Scan for the cell matching the given text and deliver its [x, y] coordinate at center. 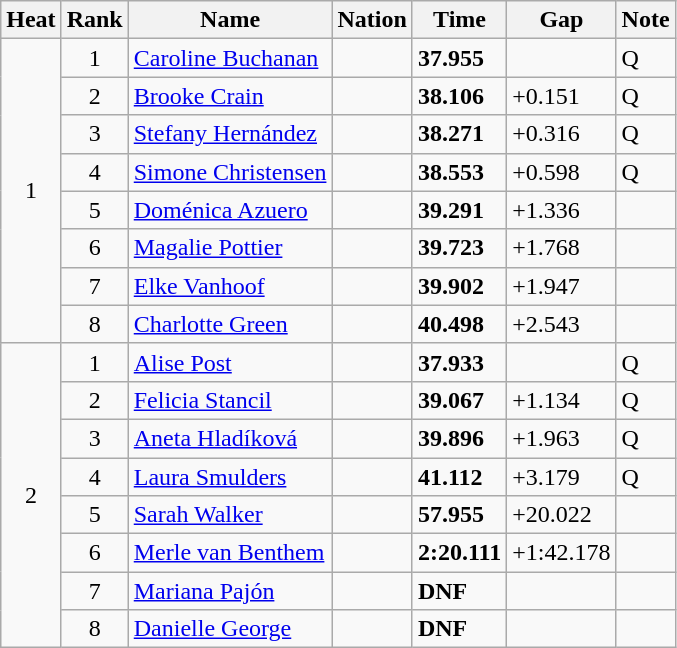
39.723 [459, 248]
Charlotte Green [230, 324]
Note [646, 20]
+2.543 [562, 324]
Caroline Buchanan [230, 58]
Name [230, 20]
+1.134 [562, 400]
41.112 [459, 477]
+1.336 [562, 210]
Doménica Azuero [230, 210]
+20.022 [562, 515]
39.902 [459, 286]
+0.598 [562, 172]
Time [459, 20]
Laura Smulders [230, 477]
57.955 [459, 515]
Mariana Pajón [230, 591]
Nation [372, 20]
Merle van Benthem [230, 553]
40.498 [459, 324]
+0.151 [562, 96]
Sarah Walker [230, 515]
Felicia Stancil [230, 400]
Brooke Crain [230, 96]
39.896 [459, 438]
Magalie Pottier [230, 248]
+1.947 [562, 286]
2:20.111 [459, 553]
39.067 [459, 400]
Elke Vanhoof [230, 286]
37.933 [459, 362]
39.291 [459, 210]
+1.768 [562, 248]
Stefany Hernández [230, 134]
+1:42.178 [562, 553]
Rank [94, 20]
Gap [562, 20]
Simone Christensen [230, 172]
38.553 [459, 172]
Danielle George [230, 629]
+3.179 [562, 477]
+0.316 [562, 134]
38.271 [459, 134]
Heat [31, 20]
Alise Post [230, 362]
Aneta Hladíková [230, 438]
37.955 [459, 58]
38.106 [459, 96]
+1.963 [562, 438]
